Output the [x, y] coordinate of the center of the cell containing the given text.  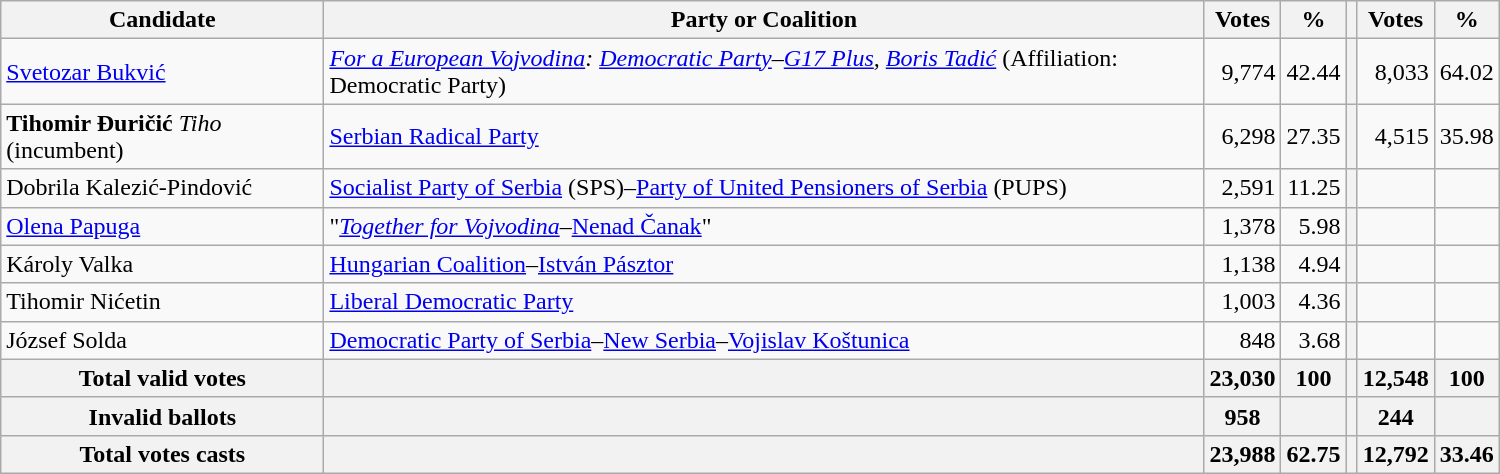
11.25 [1314, 188]
1,138 [1242, 264]
23,988 [1242, 454]
Olena Papuga [162, 226]
Democratic Party of Serbia–New Serbia–Vojislav Koštunica [764, 340]
8,033 [1396, 72]
27.35 [1314, 136]
Total valid votes [162, 378]
Socialist Party of Serbia (SPS)–Party of United Pensioners of Serbia (PUPS) [764, 188]
4.36 [1314, 302]
33.46 [1466, 454]
Dobrila Kalezić-Pindović [162, 188]
1,003 [1242, 302]
Serbian Radical Party [764, 136]
2,591 [1242, 188]
35.98 [1466, 136]
3.68 [1314, 340]
Károly Valka [162, 264]
Hungarian Coalition–István Pásztor [764, 264]
4.94 [1314, 264]
Tihomir Đuričić Tiho (incumbent) [162, 136]
Party or Coalition [764, 20]
Svetozar Bukvić [162, 72]
64.02 [1466, 72]
Candidate [162, 20]
12,548 [1396, 378]
12,792 [1396, 454]
Tihomir Nićetin [162, 302]
9,774 [1242, 72]
958 [1242, 416]
6,298 [1242, 136]
42.44 [1314, 72]
5.98 [1314, 226]
Total votes casts [162, 454]
1,378 [1242, 226]
62.75 [1314, 454]
848 [1242, 340]
244 [1396, 416]
József Solda [162, 340]
23,030 [1242, 378]
Liberal Democratic Party [764, 302]
For a European Vojvodina: Democratic Party–G17 Plus, Boris Tadić (Affiliation: Democratic Party) [764, 72]
4,515 [1396, 136]
"Together for Vojvodina–Nenad Čanak" [764, 226]
Invalid ballots [162, 416]
